For the text-containing cell, return its midpoint in [X, Y] coordinate format. 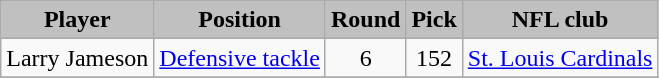
152 [434, 58]
6 [365, 58]
Larry Jameson [78, 58]
Round [365, 20]
Position [240, 20]
St. Louis Cardinals [560, 58]
NFL club [560, 20]
Defensive tackle [240, 58]
Player [78, 20]
Pick [434, 20]
